Pinpoint the cell where the given text exists, returning its (x, y) midpoint coordinate. 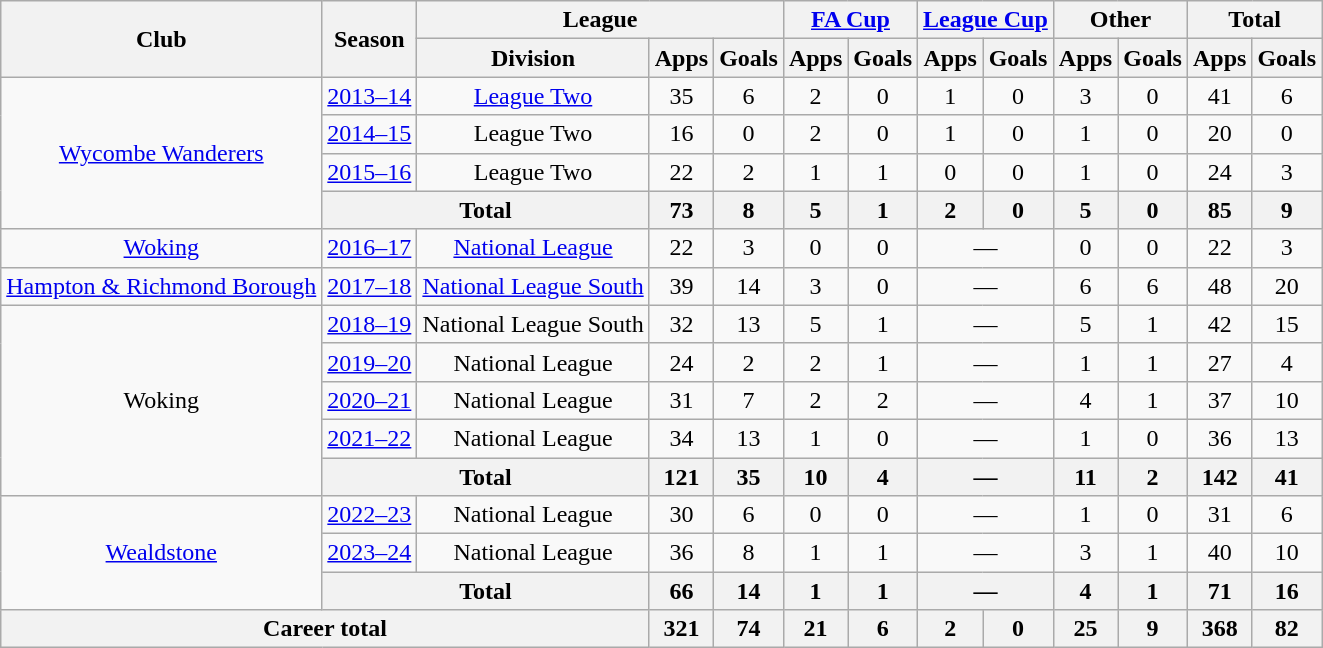
25 (1085, 629)
2019–20 (370, 362)
15 (1287, 324)
85 (1219, 210)
66 (681, 591)
2017–18 (370, 286)
27 (1219, 362)
Season (370, 39)
Other (1120, 20)
2015–16 (370, 172)
11 (1085, 477)
Division (533, 58)
2016–17 (370, 248)
Wealdstone (162, 553)
2020–21 (370, 400)
142 (1219, 477)
Club (162, 39)
Hampton & Richmond Borough (162, 286)
7 (749, 400)
71 (1219, 591)
2023–24 (370, 553)
32 (681, 324)
42 (1219, 324)
League (600, 20)
121 (681, 477)
2013–14 (370, 96)
Career total (325, 629)
74 (749, 629)
League Cup (986, 20)
2014–15 (370, 134)
73 (681, 210)
34 (681, 438)
2021–22 (370, 438)
321 (681, 629)
37 (1219, 400)
48 (1219, 286)
21 (815, 629)
FA Cup (850, 20)
30 (681, 515)
2018–19 (370, 324)
40 (1219, 553)
82 (1287, 629)
Wycombe Wanderers (162, 153)
368 (1219, 629)
39 (681, 286)
2022–23 (370, 515)
